Find where the given text appears and provide that cell's center as [X, Y] coordinate. 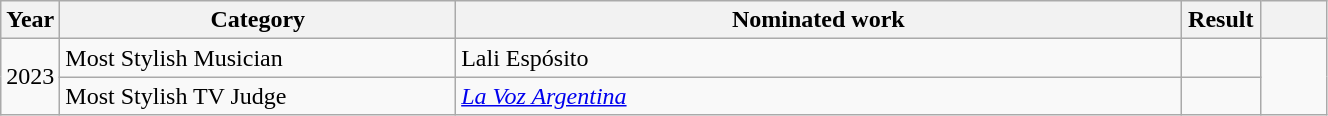
La Voz Argentina [818, 96]
Year [30, 20]
Result [1221, 20]
Most Stylish Musician [258, 58]
Category [258, 20]
Lali Espósito [818, 58]
2023 [30, 77]
Most Stylish TV Judge [258, 96]
Nominated work [818, 20]
